Locate the cell with the specified text and output its [x, y] center coordinate. 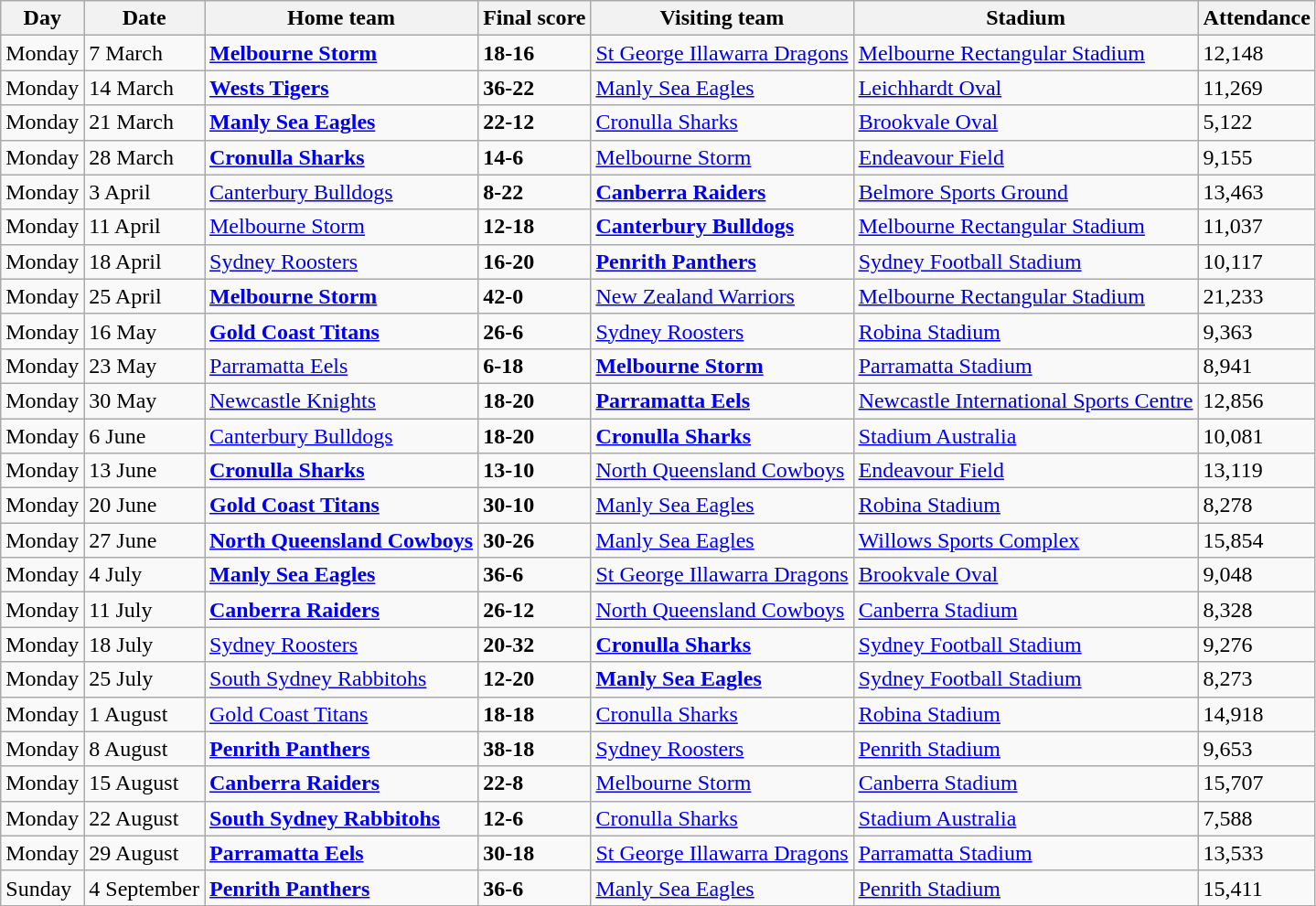
23 May [144, 366]
14-6 [534, 157]
7,588 [1257, 818]
9,653 [1257, 749]
Belmore Sports Ground [1026, 192]
20-32 [534, 645]
13,533 [1257, 853]
26-6 [534, 331]
28 March [144, 157]
38-18 [534, 749]
13,119 [1257, 471]
4 July [144, 575]
Attendance [1257, 18]
11 April [144, 227]
18 April [144, 261]
11,037 [1257, 227]
Leichhardt Oval [1026, 88]
27 June [144, 540]
21 March [144, 123]
8-22 [534, 192]
13-10 [534, 471]
13 June [144, 471]
Day [42, 18]
22-8 [534, 783]
6-18 [534, 366]
8,328 [1257, 610]
8,273 [1257, 679]
10,117 [1257, 261]
20 June [144, 506]
Stadium [1026, 18]
7 March [144, 53]
9,363 [1257, 331]
12,148 [1257, 53]
12-6 [534, 818]
18 July [144, 645]
18-18 [534, 714]
15,707 [1257, 783]
9,048 [1257, 575]
Visiting team [722, 18]
12-20 [534, 679]
Date [144, 18]
15,411 [1257, 888]
12,856 [1257, 400]
Newcastle Knights [342, 400]
9,155 [1257, 157]
30-10 [534, 506]
26-12 [534, 610]
14,918 [1257, 714]
30-26 [534, 540]
22 August [144, 818]
Newcastle International Sports Centre [1026, 400]
22-12 [534, 123]
8,941 [1257, 366]
5,122 [1257, 123]
18-16 [534, 53]
30-18 [534, 853]
30 May [144, 400]
Sunday [42, 888]
Home team [342, 18]
Willows Sports Complex [1026, 540]
21,233 [1257, 296]
4 September [144, 888]
8,278 [1257, 506]
9,276 [1257, 645]
42-0 [534, 296]
6 June [144, 436]
36-22 [534, 88]
25 April [144, 296]
15 August [144, 783]
14 March [144, 88]
12-18 [534, 227]
25 July [144, 679]
8 August [144, 749]
13,463 [1257, 192]
11 July [144, 610]
10,081 [1257, 436]
11,269 [1257, 88]
Final score [534, 18]
New Zealand Warriors [722, 296]
3 April [144, 192]
16-20 [534, 261]
15,854 [1257, 540]
Wests Tigers [342, 88]
29 August [144, 853]
1 August [144, 714]
16 May [144, 331]
